Capture the cell that displays the provided text and extract its (X, Y) central coordinate. 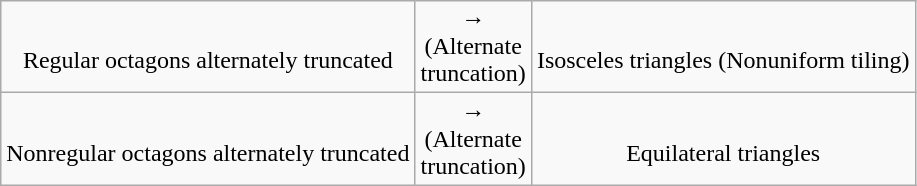
Isosceles triangles (Nonuniform tiling) (723, 47)
Regular octagons alternately truncated (208, 47)
Nonregular octagons alternately truncated (208, 139)
Equilateral triangles (723, 139)
